Extract the (X, Y) coordinate from the center of the cell holding the provided text.  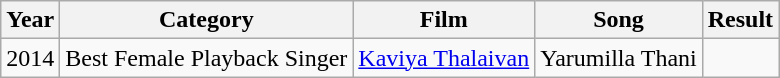
Song (619, 20)
2014 (30, 58)
Film (444, 20)
Best Female Playback Singer (206, 58)
Yarumilla Thani (619, 58)
Year (30, 20)
Category (206, 20)
Kaviya Thalaivan (444, 58)
Result (740, 20)
